Pinpoint the cell where the given text exists, returning its [X, Y] midpoint coordinate. 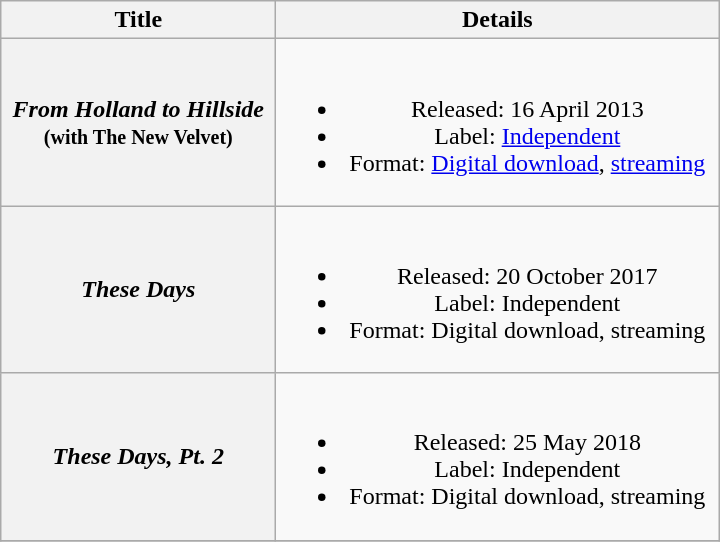
Title [138, 20]
Details [498, 20]
These Days, Pt. 2 [138, 456]
Released: 16 April 2013Label: IndependentFormat: Digital download, streaming [498, 122]
Released: 20 October 2017Label: IndependentFormat: Digital download, streaming [498, 290]
From Holland to Hillside(with The New Velvet) [138, 122]
These Days [138, 290]
Released: 25 May 2018Label: IndependentFormat: Digital download, streaming [498, 456]
